Provide the (x, y) coordinate of the cell's center where the given text is located.  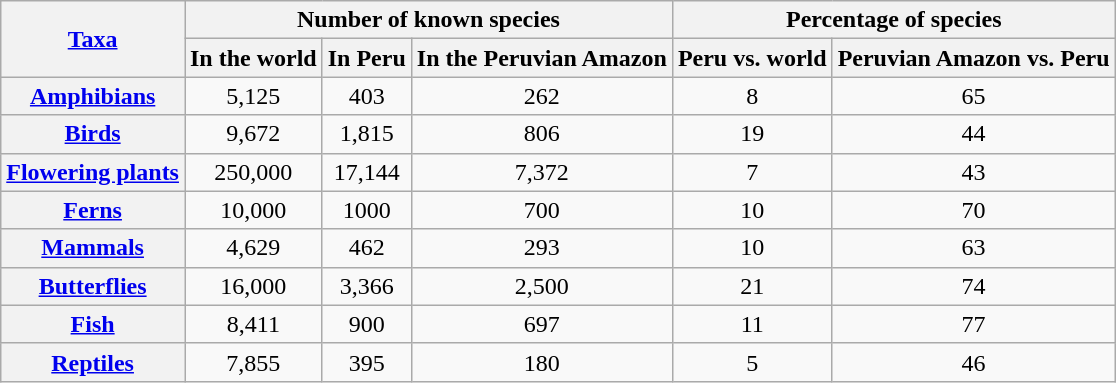
65 (974, 96)
19 (752, 134)
250,000 (253, 172)
Fish (93, 324)
43 (974, 172)
5,125 (253, 96)
700 (542, 210)
Peruvian Amazon vs. Peru (974, 58)
44 (974, 134)
Percentage of species (894, 20)
7 (752, 172)
900 (366, 324)
4,629 (253, 248)
180 (542, 362)
3,366 (366, 286)
8 (752, 96)
10,000 (253, 210)
11 (752, 324)
74 (974, 286)
7,855 (253, 362)
In Peru (366, 58)
1,815 (366, 134)
462 (366, 248)
Number of known species (428, 20)
70 (974, 210)
77 (974, 324)
Taxa (93, 39)
Ferns (93, 210)
8,411 (253, 324)
46 (974, 362)
395 (366, 362)
262 (542, 96)
Butterflies (93, 286)
Amphibians (93, 96)
Mammals (93, 248)
697 (542, 324)
403 (366, 96)
21 (752, 286)
Reptiles (93, 362)
63 (974, 248)
In the world (253, 58)
Peru vs. world (752, 58)
1000 (366, 210)
806 (542, 134)
16,000 (253, 286)
17,144 (366, 172)
9,672 (253, 134)
Flowering plants (93, 172)
Birds (93, 134)
2,500 (542, 286)
7,372 (542, 172)
5 (752, 362)
In the Peruvian Amazon (542, 58)
293 (542, 248)
